Detect which cell encompasses the target text, then output its (x, y) center coordinate. 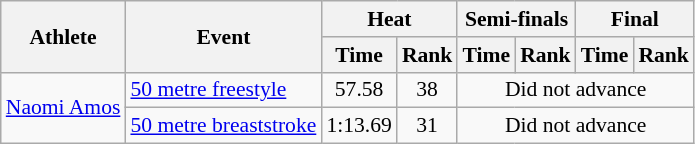
57.58 (358, 90)
Event (223, 36)
Final (635, 19)
50 metre breaststroke (223, 126)
Semi-finals (516, 19)
Athlete (64, 36)
50 metre freestyle (223, 90)
Heat (389, 19)
1:13.69 (358, 126)
Naomi Amos (64, 108)
31 (428, 126)
38 (428, 90)
